Return (x, y) of the center of cell containing provided text 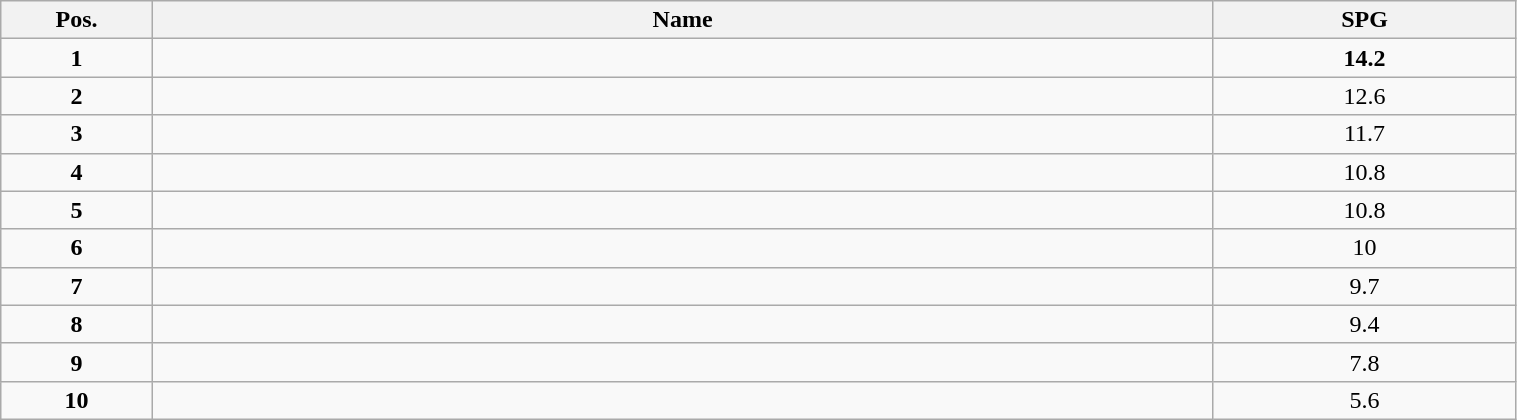
4 (77, 172)
8 (77, 324)
5 (77, 210)
11.7 (1364, 134)
9.7 (1364, 286)
5.6 (1364, 400)
7.8 (1364, 362)
7 (77, 286)
Pos. (77, 20)
Name (682, 20)
14.2 (1364, 58)
9 (77, 362)
12.6 (1364, 96)
SPG (1364, 20)
3 (77, 134)
9.4 (1364, 324)
1 (77, 58)
6 (77, 248)
2 (77, 96)
